Find where the given text appears and provide that cell's center as [x, y] coordinate. 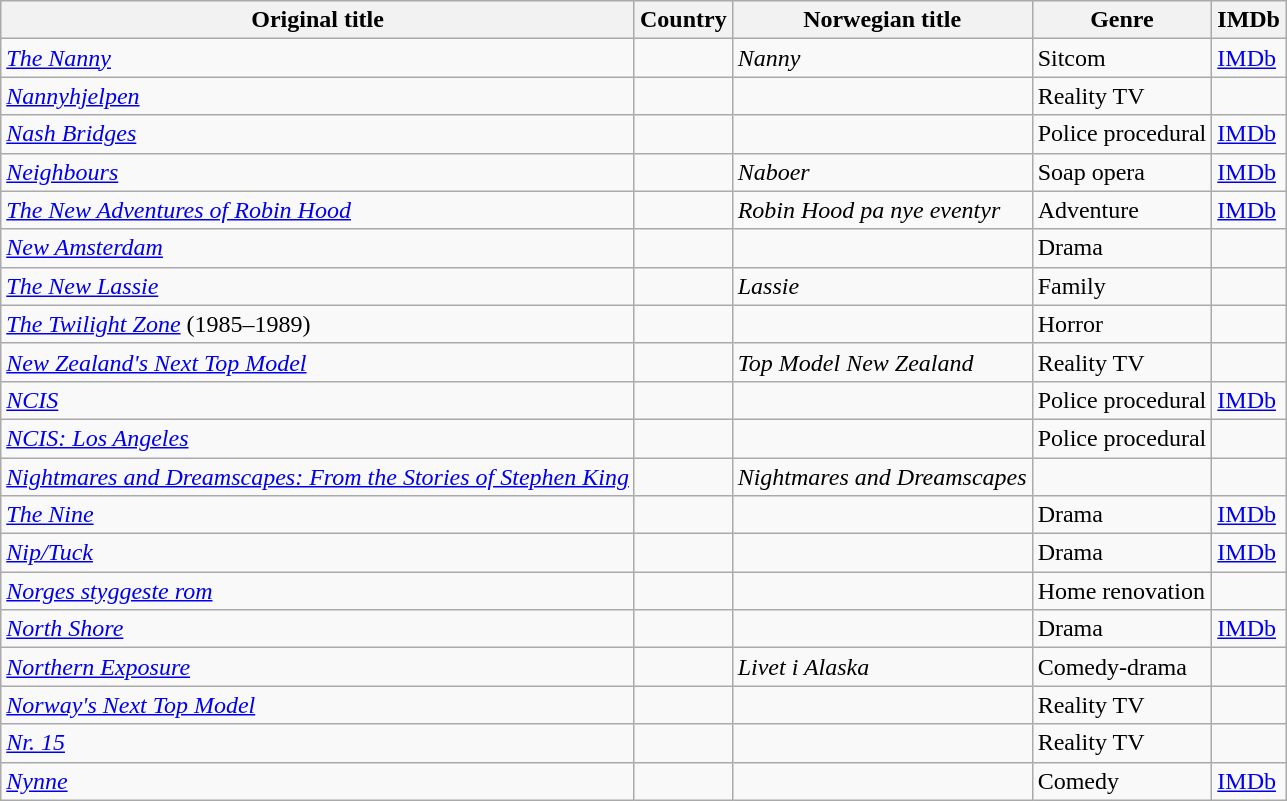
Robin Hood pa nye eventyr [882, 210]
Norges styggeste rom [318, 591]
North Shore [318, 629]
New Amsterdam [318, 248]
New Zealand's Next Top Model [318, 362]
The Nanny [318, 58]
Naboer [882, 172]
Genre [1122, 20]
Norway's Next Top Model [318, 705]
Nightmares and Dreamscapes: From the Stories of Stephen King [318, 477]
Nightmares and Dreamscapes [882, 477]
Country [683, 20]
Nanny [882, 58]
Comedy-drama [1122, 667]
Comedy [1122, 781]
Soap opera [1122, 172]
The Twilight Zone (1985–1989) [318, 324]
Original title [318, 20]
Nip/Tuck [318, 553]
The Nine [318, 515]
Adventure [1122, 210]
Neighbours [318, 172]
NCIS [318, 400]
Lassie [882, 286]
Nash Bridges [318, 134]
Livet i Alaska [882, 667]
Top Model New Zealand [882, 362]
The New Adventures of Robin Hood [318, 210]
Sitcom [1122, 58]
Nr. 15 [318, 743]
Norwegian title [882, 20]
NCIS: Los Angeles [318, 438]
Home renovation [1122, 591]
Family [1122, 286]
Northern Exposure [318, 667]
Nannyhjelpen [318, 96]
Horror [1122, 324]
Nynne [318, 781]
The New Lassie [318, 286]
